Detect which cell encompasses the target text, then output its [X, Y] center coordinate. 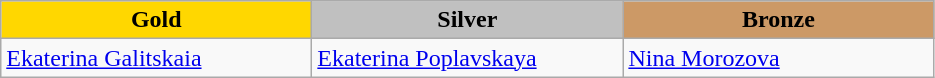
Silver [468, 20]
Ekaterina Galitskaia [156, 58]
Bronze [778, 20]
Ekaterina Poplavskaya [468, 58]
Gold [156, 20]
Nina Morozova [778, 58]
